Identify which cell holds the provided text, then report its (x, y) central coordinate. 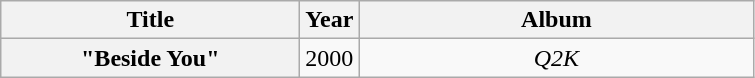
Q2K (556, 58)
Album (556, 20)
Title (150, 20)
2000 (330, 58)
Year (330, 20)
"Beside You" (150, 58)
